For the text-containing cell, return its midpoint in (X, Y) coordinate format. 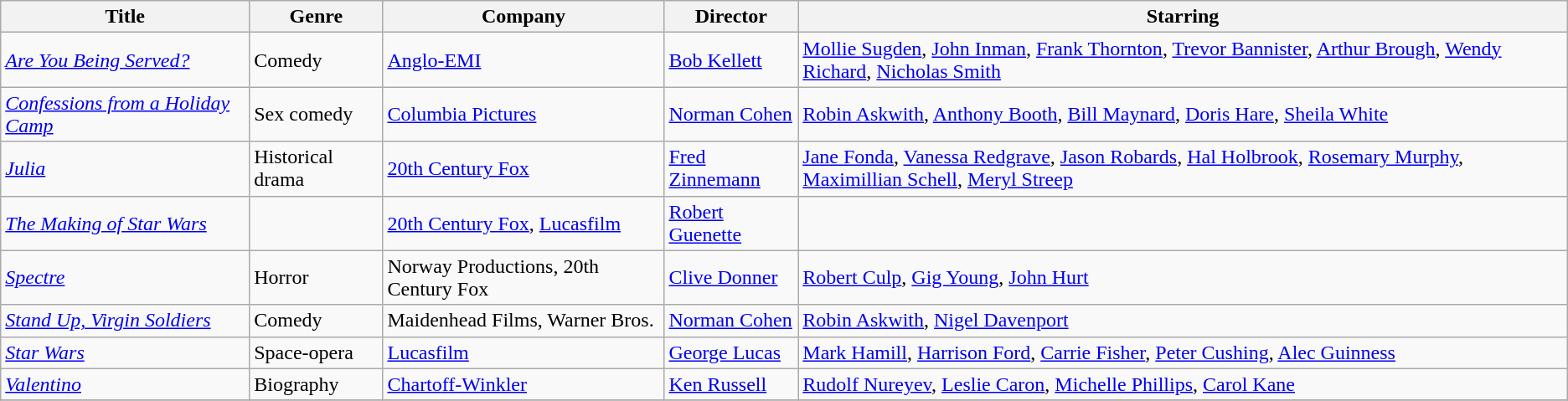
Rudolf Nureyev, Leslie Caron, Michelle Phillips, Carol Kane (1183, 384)
Robert Guenette (731, 223)
Are You Being Served? (126, 60)
Starring (1183, 17)
Jane Fonda, Vanessa Redgrave, Jason Robards, Hal Holbrook, Rosemary Murphy, Maximillian Schell, Meryl Streep (1183, 169)
Maidenhead Films, Warner Bros. (524, 321)
The Making of Star Wars (126, 223)
Spectre (126, 278)
Fred Zinnemann (731, 169)
Valentino (126, 384)
Stand Up, Virgin Soldiers (126, 321)
Robert Culp, Gig Young, John Hurt (1183, 278)
Ken Russell (731, 384)
Chartoff-Winkler (524, 384)
Julia (126, 169)
Norway Productions, 20th Century Fox (524, 278)
Columbia Pictures (524, 114)
Robin Askwith, Nigel Davenport (1183, 321)
Mollie Sugden, John Inman, Frank Thornton, Trevor Bannister, Arthur Brough, Wendy Richard, Nicholas Smith (1183, 60)
Genre (317, 17)
Biography (317, 384)
Company (524, 17)
Sex comedy (317, 114)
Anglo-EMI (524, 60)
Bob Kellett (731, 60)
Historical drama (317, 169)
Robin Askwith, Anthony Booth, Bill Maynard, Doris Hare, Sheila White (1183, 114)
Director (731, 17)
20th Century Fox (524, 169)
Mark Hamill, Harrison Ford, Carrie Fisher, Peter Cushing, Alec Guinness (1183, 352)
Clive Donner (731, 278)
George Lucas (731, 352)
Star Wars (126, 352)
Space-opera (317, 352)
Horror (317, 278)
Title (126, 17)
20th Century Fox, Lucasfilm (524, 223)
Confessions from a Holiday Camp (126, 114)
Lucasfilm (524, 352)
